For the text-containing cell, return its midpoint in [X, Y] coordinate format. 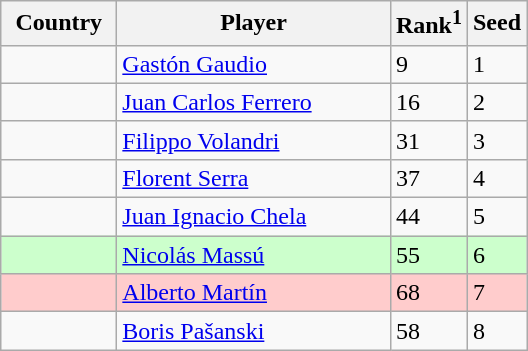
4 [496, 178]
Nicolás Massú [254, 255]
Rank1 [428, 24]
Gastón Gaudio [254, 64]
Florent Serra [254, 178]
9 [428, 64]
44 [428, 217]
3 [496, 140]
8 [496, 331]
Player [254, 24]
Boris Pašanski [254, 331]
Juan Carlos Ferrero [254, 102]
7 [496, 293]
2 [496, 102]
55 [428, 255]
68 [428, 293]
Seed [496, 24]
Filippo Volandri [254, 140]
Alberto Martín [254, 293]
58 [428, 331]
37 [428, 178]
1 [496, 64]
6 [496, 255]
5 [496, 217]
31 [428, 140]
16 [428, 102]
Juan Ignacio Chela [254, 217]
Country [59, 24]
